From the cell containing the given text, extract its center point as (X, Y) coordinate. 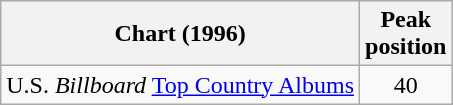
Chart (1996) (180, 34)
40 (406, 85)
U.S. Billboard Top Country Albums (180, 85)
Peakposition (406, 34)
